Return [x, y] of the center of cell containing provided text 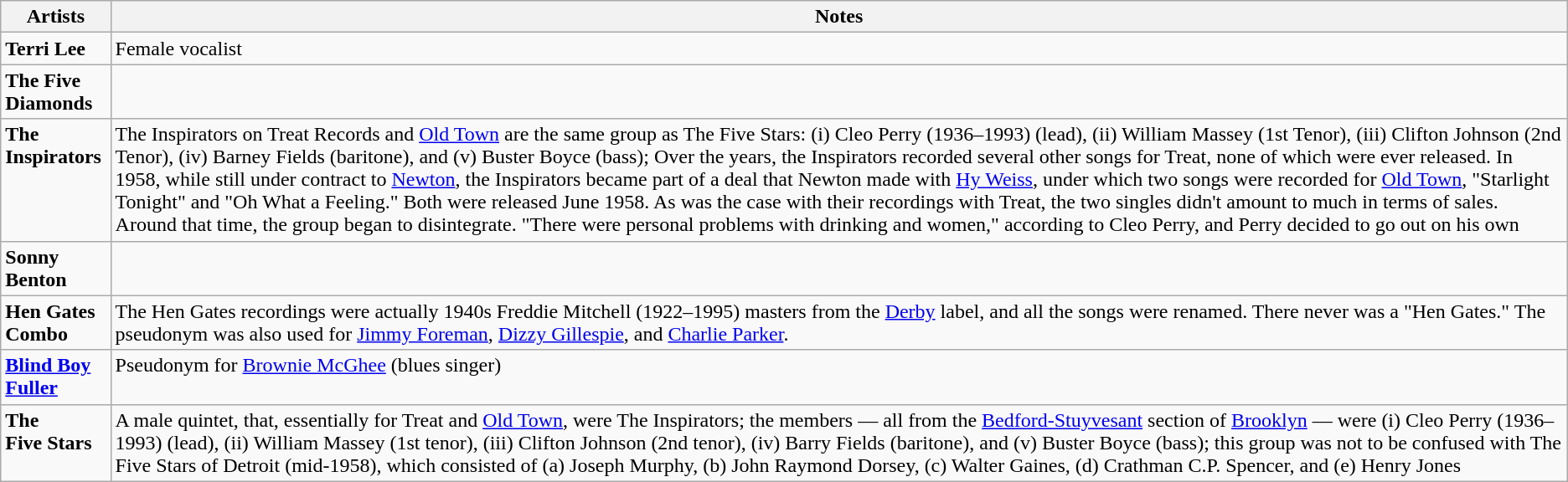
Blind BoyFuller [55, 377]
Female vocalist [839, 49]
Terri Lee [55, 49]
Artists [55, 17]
TheInspirators [55, 180]
Hen GatesCombo [55, 323]
Notes [839, 17]
TheFive Stars [55, 443]
Sonny Benton [55, 268]
Pseudonym for Brownie McGhee (blues singer) [839, 377]
The FiveDiamonds [55, 92]
